Locate the cell with the specified text and output its [x, y] center coordinate. 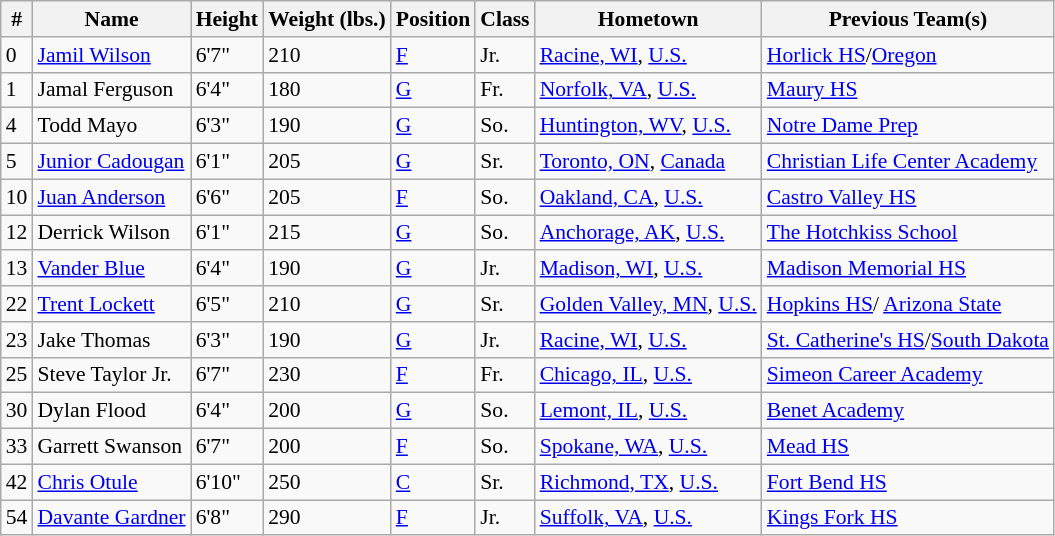
Davante Gardner [111, 518]
180 [327, 90]
6'10" [227, 482]
6'5" [227, 304]
Spokane, WA, U.S. [648, 447]
12 [17, 233]
St. Catherine's HS/South Dakota [908, 340]
42 [17, 482]
Hometown [648, 19]
6'8" [227, 518]
230 [327, 375]
Golden Valley, MN, U.S. [648, 304]
Horlick HS/Oregon [908, 55]
Richmond, TX, U.S. [648, 482]
Mead HS [908, 447]
Juan Anderson [111, 197]
Position [433, 19]
Madison, WI, U.S. [648, 269]
0 [17, 55]
Steve Taylor Jr. [111, 375]
Jamal Ferguson [111, 90]
6'6" [227, 197]
Lemont, IL, U.S. [648, 411]
13 [17, 269]
Previous Team(s) [908, 19]
33 [17, 447]
Madison Memorial HS [908, 269]
22 [17, 304]
Vander Blue [111, 269]
54 [17, 518]
C [433, 482]
Huntington, WV, U.S. [648, 126]
5 [17, 162]
290 [327, 518]
Simeon Career Academy [908, 375]
Toronto, ON, Canada [648, 162]
215 [327, 233]
Todd Mayo [111, 126]
The Hotchkiss School [908, 233]
Notre Dame Prep [908, 126]
Castro Valley HS [908, 197]
Chicago, IL, U.S. [648, 375]
Junior Cadougan [111, 162]
Chris Otule [111, 482]
10 [17, 197]
Christian Life Center Academy [908, 162]
30 [17, 411]
Anchorage, AK, U.S. [648, 233]
Height [227, 19]
Weight (lbs.) [327, 19]
Norfolk, VA, U.S. [648, 90]
Garrett Swanson [111, 447]
Suffolk, VA, U.S. [648, 518]
Maury HS [908, 90]
Derrick Wilson [111, 233]
25 [17, 375]
Hopkins HS/ Arizona State [908, 304]
Jake Thomas [111, 340]
Trent Lockett [111, 304]
Fort Bend HS [908, 482]
Name [111, 19]
Jamil Wilson [111, 55]
4 [17, 126]
250 [327, 482]
Kings Fork HS [908, 518]
23 [17, 340]
1 [17, 90]
Benet Academy [908, 411]
# [17, 19]
Oakland, CA, U.S. [648, 197]
Dylan Flood [111, 411]
Class [504, 19]
